Output the (X, Y) coordinate of the center of the cell containing the given text.  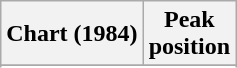
Chart (1984) (72, 34)
Peakposition (189, 34)
